Detect which cell encompasses the target text, then output its (X, Y) center coordinate. 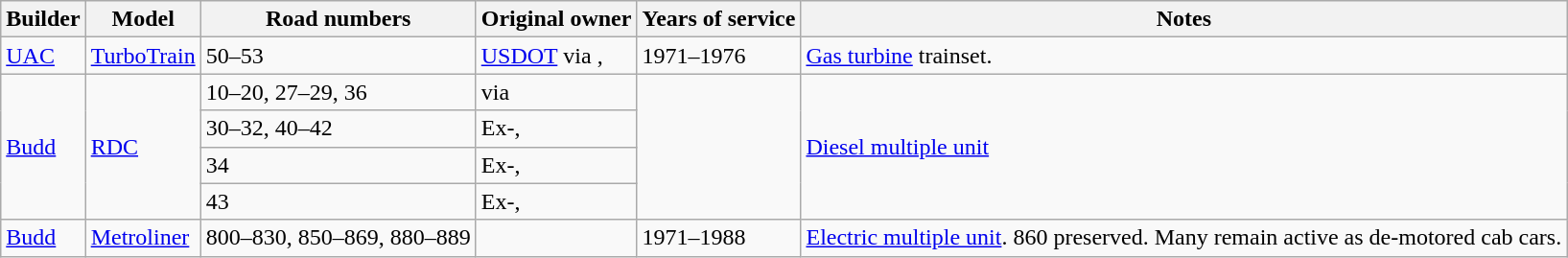
Metroliner (143, 238)
800–830, 850–869, 880–889 (338, 238)
30–32, 40–42 (338, 129)
43 (338, 201)
Gas turbine trainset. (1183, 56)
Road numbers (338, 19)
Builder (43, 19)
TurboTrain (143, 56)
Notes (1183, 19)
RDC (143, 147)
USDOT via , (556, 56)
UAC (43, 56)
34 (338, 165)
Original owner (556, 19)
Electric multiple unit. 860 preserved. Many remain active as de-motored cab cars. (1183, 238)
Years of service (719, 19)
10–20, 27–29, 36 (338, 92)
1971–1988 (719, 238)
Diesel multiple unit (1183, 147)
1971–1976 (719, 56)
via (556, 92)
50–53 (338, 56)
Model (143, 19)
